Provide the [X, Y] coordinate of the cell's center where the given text is located.  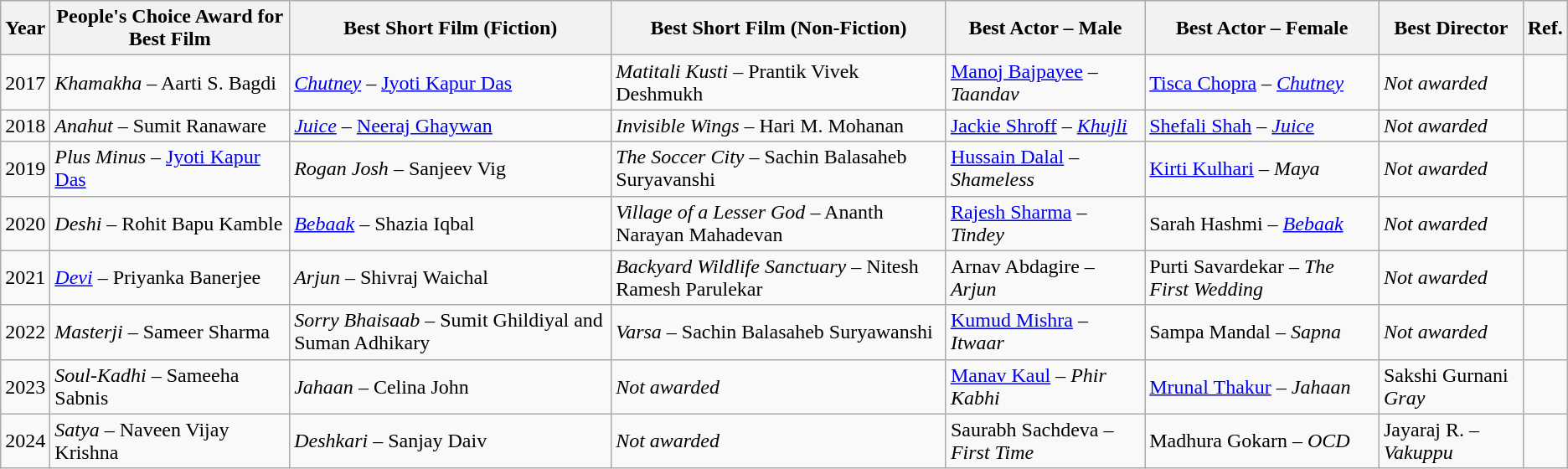
Manav Kaul – Phir Kabhi [1045, 387]
Soul-Kadhi – Sameeha Sabnis [170, 387]
Kumud Mishra – Itwaar [1045, 332]
Masterji – Sameer Sharma [170, 332]
Manoj Bajpayee – Taandav [1045, 82]
Khamakha – Aarti S. Bagdi [170, 82]
Juice – Neeraj Ghaywan [451, 126]
Deshkari – Sanjay Daiv [451, 441]
Sarah Hashmi – Bebaak [1262, 223]
Anahut – Sumit Ranaware [170, 126]
Mrunal Thakur – Jahaan [1262, 387]
Tisca Chopra – Chutney [1262, 82]
2018 [25, 126]
Madhura Gokarn – OCD [1262, 441]
Jackie Shroff – Khujli [1045, 126]
Devi – Priyanka Banerjee [170, 278]
Sampa Mandal – Sapna [1262, 332]
Saurabh Sachdeva – First Time [1045, 441]
2022 [25, 332]
2021 [25, 278]
Best Short Film (Non-Fiction) [779, 28]
Matitali Kusti – Prantik Vivek Deshmukh [779, 82]
Village of a Lesser God – Ananth Narayan Mahadevan [779, 223]
Arjun – Shivraj Waichal [451, 278]
Jayaraj R. – Vakuppu [1451, 441]
Chutney – Jyoti Kapur Das [451, 82]
Year [25, 28]
Sorry Bhaisaab – Sumit Ghildiyal and Suman Adhikary [451, 332]
2024 [25, 441]
Hussain Dalal – Shameless [1045, 169]
Arnav Abdagire – Arjun [1045, 278]
Bebaak – Shazia Iqbal [451, 223]
Best Short Film (Fiction) [451, 28]
Sakshi Gurnani Gray [1451, 387]
Rogan Josh – Sanjeev Vig [451, 169]
Deshi – Rohit Bapu Kamble [170, 223]
Ref. [1545, 28]
Backyard Wildlife Sanctuary – Nitesh Ramesh Parulekar [779, 278]
2023 [25, 387]
2019 [25, 169]
Rajesh Sharma – Tindey [1045, 223]
Purti Savardekar – The First Wedding [1262, 278]
Shefali Shah – Juice [1262, 126]
Best Actor – Male [1045, 28]
Best Director [1451, 28]
2017 [25, 82]
People's Choice Award for Best Film [170, 28]
Varsa – Sachin Balasaheb Suryawanshi [779, 332]
Invisible Wings – Hari M. Mohanan [779, 126]
2020 [25, 223]
The Soccer City – Sachin Balasaheb Suryavanshi [779, 169]
Jahaan – Celina John [451, 387]
Plus Minus – Jyoti Kapur Das [170, 169]
Kirti Kulhari – Maya [1262, 169]
Satya – Naveen Vijay Krishna [170, 441]
Best Actor – Female [1262, 28]
